For the text-containing cell, return its midpoint in (x, y) coordinate format. 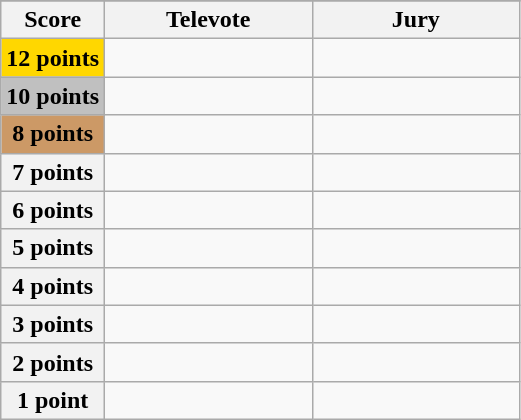
Jury (416, 20)
7 points (53, 172)
2 points (53, 362)
Score (53, 20)
4 points (53, 286)
1 point (53, 400)
Televote (209, 20)
3 points (53, 324)
8 points (53, 134)
6 points (53, 210)
12 points (53, 58)
5 points (53, 248)
10 points (53, 96)
